Provide the [X, Y] coordinate of the cell's center where the given text is located.  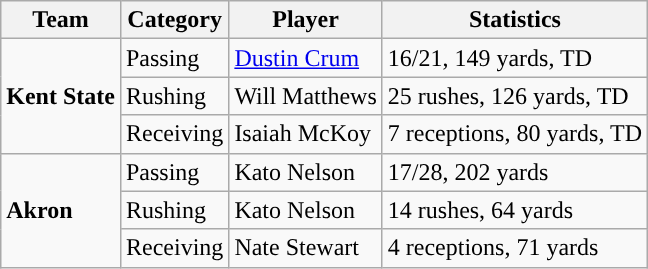
17/28, 202 yards [514, 172]
Will Matthews [306, 96]
4 receptions, 71 yards [514, 248]
Nate Stewart [306, 248]
Category [174, 20]
Dustin Crum [306, 58]
25 rushes, 126 yards, TD [514, 96]
16/21, 149 yards, TD [514, 58]
Statistics [514, 20]
Akron [61, 210]
7 receptions, 80 yards, TD [514, 134]
Kent State [61, 96]
Isaiah McKoy [306, 134]
14 rushes, 64 yards [514, 210]
Player [306, 20]
Team [61, 20]
